Provide the (x, y) coordinate of the cell's center where the given text is located.  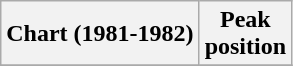
Peakposition (245, 34)
Chart (1981-1982) (100, 34)
